Search for the cell housing the specified text and yield its (X, Y) center coordinate. 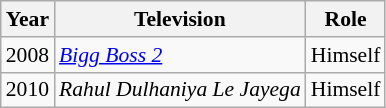
Television (180, 19)
Year (28, 19)
2010 (28, 90)
Bigg Boss 2 (180, 55)
Role (346, 19)
Rahul Dulhaniya Le Jayega (180, 90)
2008 (28, 55)
